Provide the (x, y) coordinate of the cell's center where the given text is located.  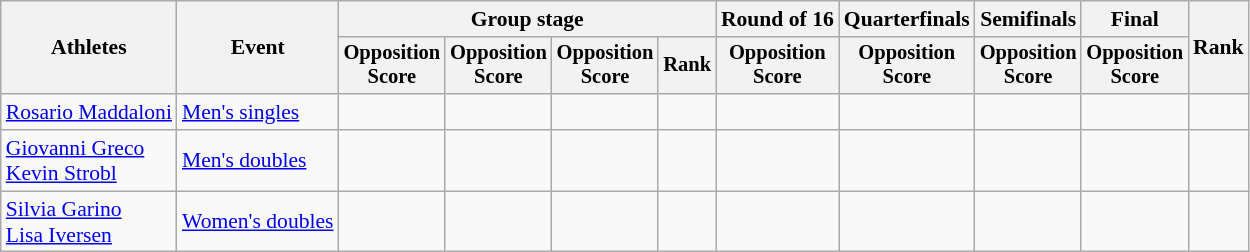
Women's doubles (258, 222)
Quarterfinals (907, 19)
Event (258, 48)
Semifinals (1028, 19)
Athletes (89, 48)
Men's singles (258, 112)
Rosario Maddaloni (89, 112)
Round of 16 (778, 19)
Men's doubles (258, 160)
Final (1134, 19)
Giovanni GrecoKevin Strobl (89, 160)
Silvia GarinoLisa Iversen (89, 222)
Group stage (528, 19)
